Detect which cell encompasses the target text, then output its [X, Y] center coordinate. 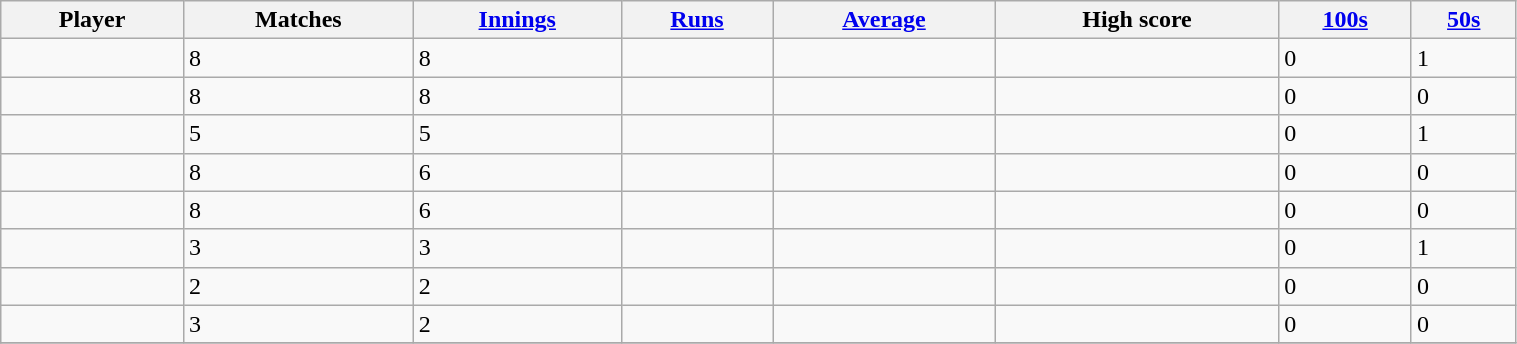
High score [1137, 20]
Average [884, 20]
Runs [697, 20]
100s [1346, 20]
Player [92, 20]
Innings [517, 20]
Matches [298, 20]
50s [1464, 20]
